Detect which cell encompasses the target text, then output its (X, Y) center coordinate. 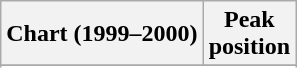
Peakposition (249, 34)
Chart (1999–2000) (102, 34)
